Pinpoint the cell where the given text exists, returning its (x, y) midpoint coordinate. 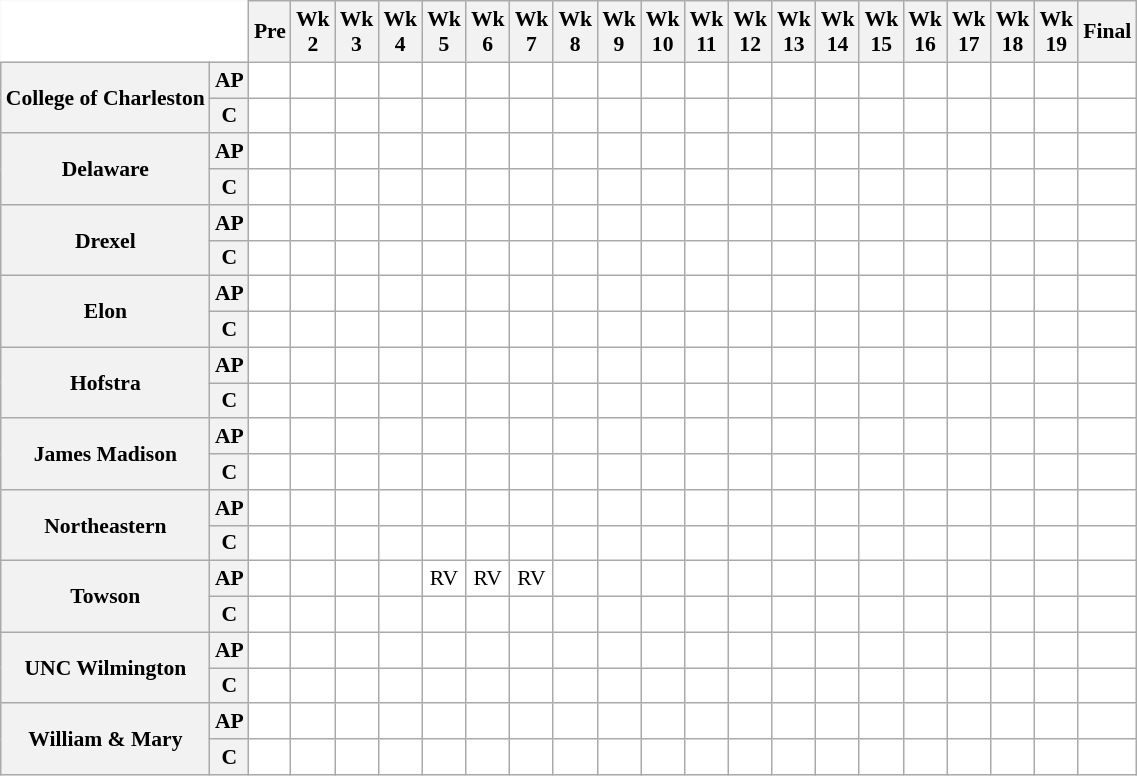
Wk11 (707, 32)
UNC Wilmington (106, 668)
College of Charleston (106, 98)
Wk13 (794, 32)
Wk10 (663, 32)
James Madison (106, 454)
Wk14 (838, 32)
Wk12 (750, 32)
Wk17 (969, 32)
William & Mary (106, 740)
Wk6 (488, 32)
Delaware (106, 170)
Wk15 (881, 32)
Towson (106, 596)
Northeastern (106, 526)
Wk3 (357, 32)
Wk2 (313, 32)
Final (1107, 32)
Pre (270, 32)
Wk7 (532, 32)
Drexel (106, 240)
Wk8 (575, 32)
Elon (106, 312)
Hofstra (106, 382)
Wk19 (1056, 32)
Wk9 (619, 32)
Wk5 (444, 32)
Wk18 (1013, 32)
Wk4 (400, 32)
Wk16 (925, 32)
